Output the (x, y) coordinate of the center of the cell containing the given text.  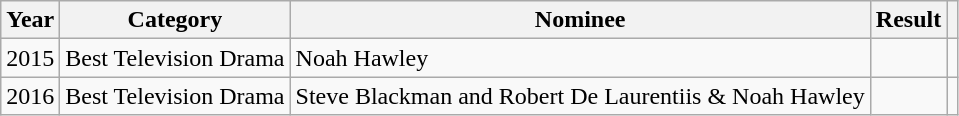
Noah Hawley (580, 58)
Category (175, 20)
2016 (30, 96)
Steve Blackman and Robert De Laurentiis & Noah Hawley (580, 96)
Year (30, 20)
Result (908, 20)
Nominee (580, 20)
2015 (30, 58)
